Identify which cell holds the provided text, then report its [x, y] central coordinate. 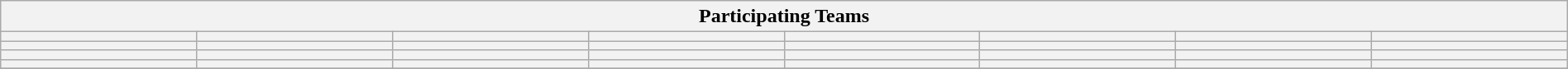
Participating Teams [784, 16]
